Capture the cell that displays the provided text and extract its (X, Y) central coordinate. 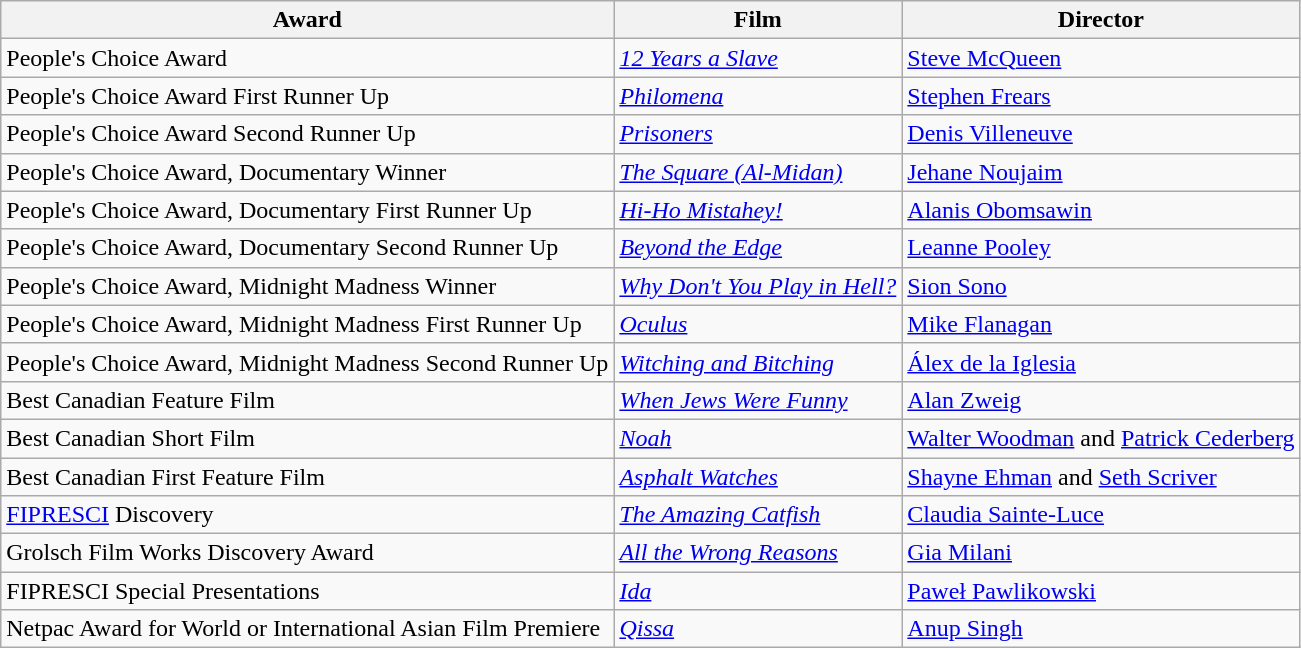
People's Choice Award First Runner Up (308, 96)
Mike Flanagan (1101, 324)
Sion Sono (1101, 286)
Gia Milani (1101, 553)
Shayne Ehman and Seth Scriver (1101, 477)
Jehane Noujaim (1101, 172)
People's Choice Award (308, 58)
FIPRESCI Special Presentations (308, 591)
The Amazing Catfish (758, 515)
Director (1101, 20)
People's Choice Award, Documentary First Runner Up (308, 210)
People's Choice Award, Midnight Madness First Runner Up (308, 324)
People's Choice Award, Documentary Winner (308, 172)
Grolsch Film Works Discovery Award (308, 553)
Prisoners (758, 134)
Steve McQueen (1101, 58)
Ida (758, 591)
People's Choice Award Second Runner Up (308, 134)
Film (758, 20)
Netpac Award for World or International Asian Film Premiere (308, 629)
Qissa (758, 629)
Walter Woodman and Patrick Cederberg (1101, 438)
Denis Villeneuve (1101, 134)
Álex de la Iglesia (1101, 362)
Anup Singh (1101, 629)
Witching and Bitching (758, 362)
Alan Zweig (1101, 400)
FIPRESCI Discovery (308, 515)
When Jews Were Funny (758, 400)
Best Canadian First Feature Film (308, 477)
The Square (Al-Midan) (758, 172)
Claudia Sainte-Luce (1101, 515)
Best Canadian Feature Film (308, 400)
Paweł Pawlikowski (1101, 591)
Why Don't You Play in Hell? (758, 286)
Hi-Ho Mistahey! (758, 210)
Philomena (758, 96)
People's Choice Award, Midnight Madness Second Runner Up (308, 362)
12 Years a Slave (758, 58)
Noah (758, 438)
Asphalt Watches (758, 477)
Best Canadian Short Film (308, 438)
Beyond the Edge (758, 248)
All the Wrong Reasons (758, 553)
Stephen Frears (1101, 96)
Oculus (758, 324)
People's Choice Award, Documentary Second Runner Up (308, 248)
Leanne Pooley (1101, 248)
People's Choice Award, Midnight Madness Winner (308, 286)
Award (308, 20)
Alanis Obomsawin (1101, 210)
